Capture the cell that displays the provided text and extract its (X, Y) central coordinate. 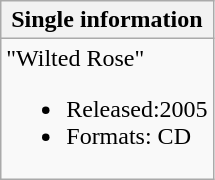
"Wilted Rose"Released:2005Formats: CD (107, 109)
Single information (107, 20)
